Pinpoint the cell where the given text exists, returning its [X, Y] midpoint coordinate. 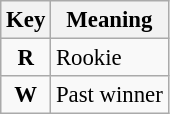
W [26, 95]
Past winner [110, 95]
Rookie [110, 58]
Meaning [110, 20]
Key [26, 20]
R [26, 58]
